Capture the cell that displays the provided text and extract its [X, Y] central coordinate. 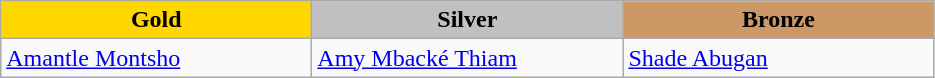
Amy Mbacké Thiam [468, 58]
Shade Abugan [778, 58]
Amantle Montsho [156, 58]
Bronze [778, 20]
Gold [156, 20]
Silver [468, 20]
